Locate the cell with the specified text and output its (X, Y) center coordinate. 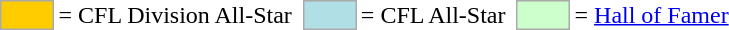
= CFL Division All-Star (175, 15)
= CFL All-Star (433, 15)
